Determine the (x, y) coordinate at the center of the cell enclosing the given text.  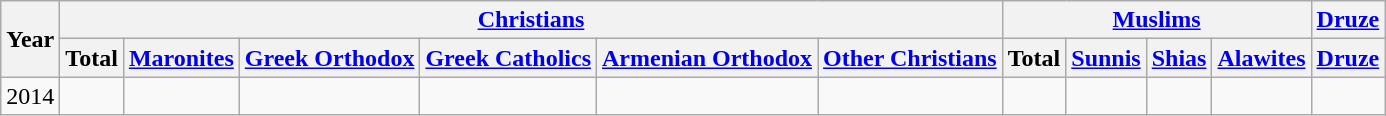
Sunnis (1106, 58)
2014 (30, 96)
Alawites (1262, 58)
Armenian Orthodox (708, 58)
Christians (531, 20)
Maronites (181, 58)
Muslims (1156, 20)
Greek Orthodox (330, 58)
Year (30, 39)
Other Christians (910, 58)
Greek Catholics (508, 58)
Shias (1179, 58)
